Extract the (x, y) coordinate from the center of the cell holding the provided text.  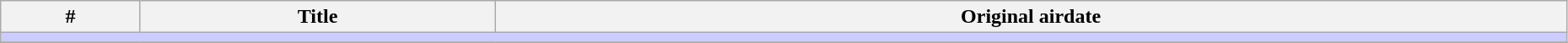
Title (317, 17)
# (71, 17)
Original airdate (1031, 17)
